Pinpoint the cell where the given text exists, returning its [X, Y] midpoint coordinate. 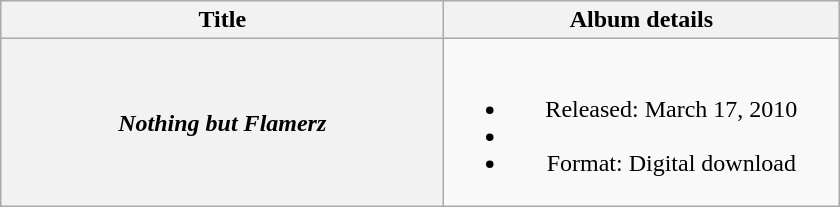
Released: March 17, 2010Format: Digital download [642, 122]
Album details [642, 20]
Title [222, 20]
Nothing but Flamerz [222, 122]
